Detect which cell encompasses the target text, then output its (x, y) center coordinate. 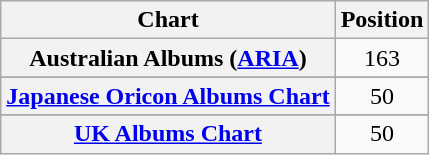
UK Albums Chart (168, 134)
163 (382, 58)
Japanese Oricon Albums Chart (168, 96)
Position (382, 20)
Chart (168, 20)
Australian Albums (ARIA) (168, 58)
